Output the [x, y] coordinate of the center of the cell containing the given text.  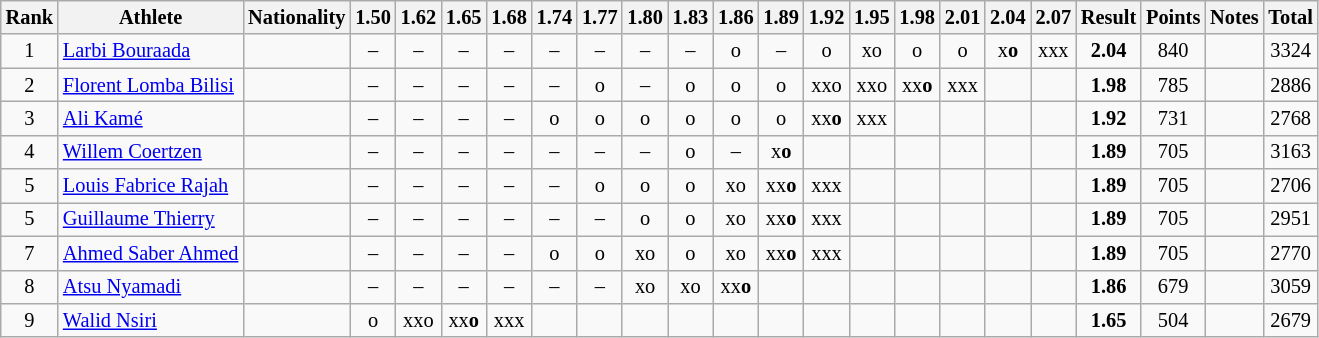
Walid Nsiri [150, 320]
7 [30, 253]
9 [30, 320]
3324 [1291, 51]
1.83 [690, 17]
2768 [1291, 118]
1.95 [872, 17]
840 [1173, 51]
1.50 [372, 17]
3059 [1291, 287]
Notes [1234, 17]
Ahmed Saber Ahmed [150, 253]
Total [1291, 17]
2 [30, 85]
Atsu Nyamadi [150, 287]
Guillaume Thierry [150, 219]
1.80 [644, 17]
2.07 [1054, 17]
2886 [1291, 85]
2706 [1291, 186]
Ali Kamé [150, 118]
4 [30, 152]
731 [1173, 118]
2770 [1291, 253]
1 [30, 51]
2951 [1291, 219]
Willem Coertzen [150, 152]
Larbi Bouraada [150, 51]
3 [30, 118]
1.62 [418, 17]
2.01 [962, 17]
Result [1108, 17]
2679 [1291, 320]
504 [1173, 320]
8 [30, 287]
Athlete [150, 17]
679 [1173, 287]
1.77 [600, 17]
1.74 [554, 17]
785 [1173, 85]
Nationality [296, 17]
3163 [1291, 152]
Louis Fabrice Rajah [150, 186]
Rank [30, 17]
Points [1173, 17]
1.68 [508, 17]
Florent Lomba Bilisi [150, 85]
